Search for the cell housing the specified text and yield its [X, Y] center coordinate. 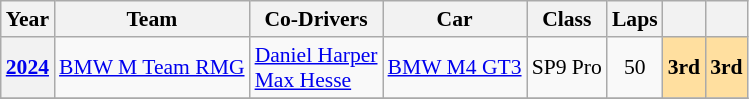
Class [567, 19]
Year [28, 19]
Team [152, 19]
Daniel Harper Max Hesse [316, 68]
BMW M4 GT3 [455, 68]
50 [635, 68]
2024 [28, 68]
SP9 Pro [567, 68]
Laps [635, 19]
Co-Drivers [316, 19]
BMW M Team RMG [152, 68]
Car [455, 19]
